Detect which cell encompasses the target text, then output its (x, y) center coordinate. 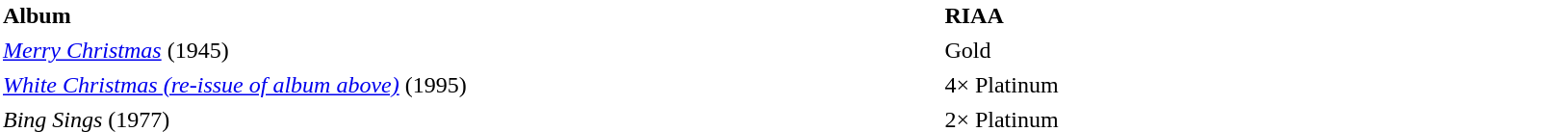
Merry Christmas (1945) (470, 50)
Gold (1254, 50)
RIAA (1254, 15)
White Christmas (re-issue of album above) (1995) (470, 85)
Album (470, 15)
4× Platinum (1254, 85)
